Locate the cell with the specified text and output its (X, Y) center coordinate. 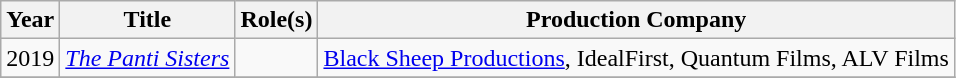
The Panti Sisters (148, 58)
Year (30, 20)
Production Company (636, 20)
Role(s) (276, 20)
Black Sheep Productions, IdealFirst, Quantum Films, ALV Films (636, 58)
Title (148, 20)
2019 (30, 58)
